From the cell containing the given text, extract its center point as (X, Y) coordinate. 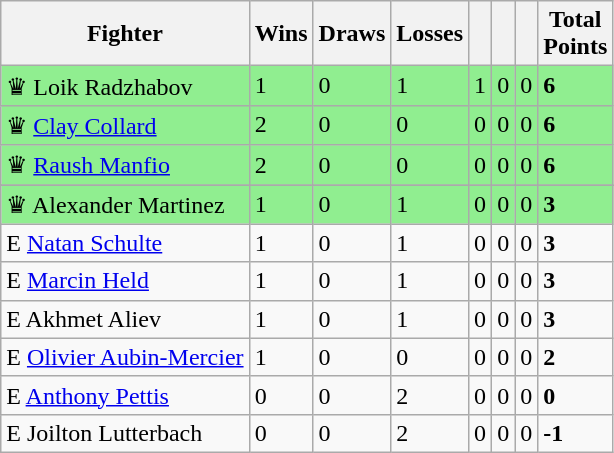
E Olivier Aubin-Mercier (125, 357)
Draws (352, 34)
♛ Clay Collard (125, 125)
♛ Raush Manfio (125, 165)
E Anthony Pettis (125, 395)
E Marcin Held (125, 281)
E Natan Schulte (125, 243)
♛ Alexander Martinez (125, 204)
Losses (430, 34)
♛ Loik Radzhabov (125, 86)
-1 (576, 433)
E Joilton Lutterbach (125, 433)
Wins (281, 34)
E Akhmet Aliev (125, 319)
Fighter (125, 34)
Total Points (576, 34)
